Provide the [x, y] coordinate of the cell's center where the given text is located.  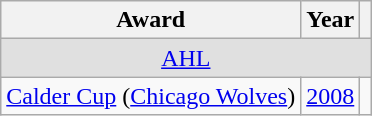
AHL [186, 58]
Award [151, 20]
Year [330, 20]
2008 [330, 96]
Calder Cup (Chicago Wolves) [151, 96]
